Provide the [X, Y] coordinate of the cell's center where the given text is located.  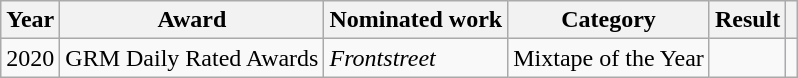
2020 [30, 58]
Nominated work [416, 20]
Award [192, 20]
GRM Daily Rated Awards [192, 58]
Year [30, 20]
Frontstreet [416, 58]
Mixtape of the Year [609, 58]
Category [609, 20]
Result [747, 20]
